Return [x, y] of the center of cell containing provided text 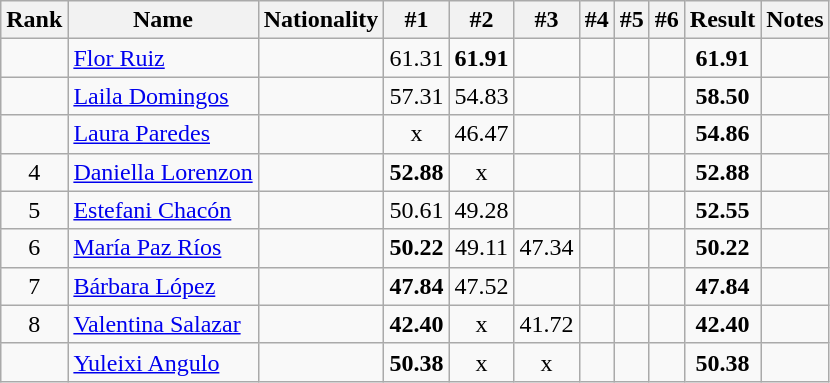
61.31 [416, 58]
María Paz Ríos [163, 248]
Valentina Salazar [163, 324]
49.11 [482, 248]
Notes [795, 20]
#5 [632, 20]
Flor Ruiz [163, 58]
58.50 [722, 96]
Laura Paredes [163, 134]
49.28 [482, 210]
Laila Domingos [163, 96]
47.34 [546, 248]
46.47 [482, 134]
Estefani Chacón [163, 210]
54.86 [722, 134]
6 [34, 248]
#1 [416, 20]
#2 [482, 20]
8 [34, 324]
54.83 [482, 96]
Name [163, 20]
Nationality [321, 20]
Rank [34, 20]
57.31 [416, 96]
Daniella Lorenzon [163, 172]
Bárbara López [163, 286]
#6 [666, 20]
41.72 [546, 324]
4 [34, 172]
50.61 [416, 210]
#3 [546, 20]
7 [34, 286]
#4 [596, 20]
5 [34, 210]
Result [722, 20]
47.52 [482, 286]
Yuleixi Angulo [163, 362]
52.55 [722, 210]
